Find where the given text appears and provide that cell's center as (x, y) coordinate. 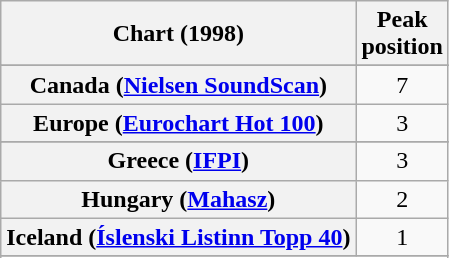
Greece (IFPI) (178, 161)
Hungary (Mahasz) (178, 199)
Europe (Eurochart Hot 100) (178, 123)
Chart (1998) (178, 34)
2 (402, 199)
Canada (Nielsen SoundScan) (178, 85)
Peakposition (402, 34)
Iceland (Íslenski Listinn Topp 40) (178, 237)
1 (402, 237)
7 (402, 85)
